Detect which cell encompasses the target text, then output its [x, y] center coordinate. 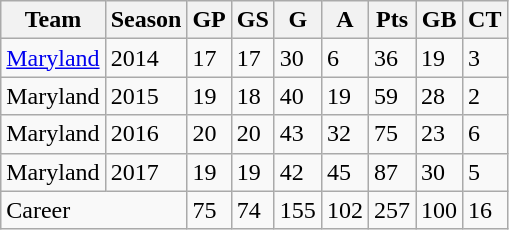
GS [252, 20]
Career [94, 210]
GB [440, 20]
100 [440, 210]
3 [485, 58]
A [344, 20]
257 [392, 210]
32 [344, 134]
CT [485, 20]
28 [440, 96]
42 [298, 172]
Team [53, 20]
GP [209, 20]
59 [392, 96]
87 [392, 172]
5 [485, 172]
23 [440, 134]
102 [344, 210]
2016 [146, 134]
Season [146, 20]
2 [485, 96]
40 [298, 96]
2014 [146, 58]
36 [392, 58]
45 [344, 172]
Pts [392, 20]
74 [252, 210]
155 [298, 210]
18 [252, 96]
16 [485, 210]
2017 [146, 172]
43 [298, 134]
G [298, 20]
2015 [146, 96]
